From the cell containing the given text, extract its center point as [X, Y] coordinate. 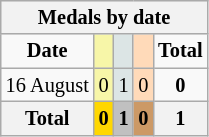
Date [48, 51]
Medals by date [104, 17]
16 August [48, 85]
